From the cell containing the given text, extract its center point as (x, y) coordinate. 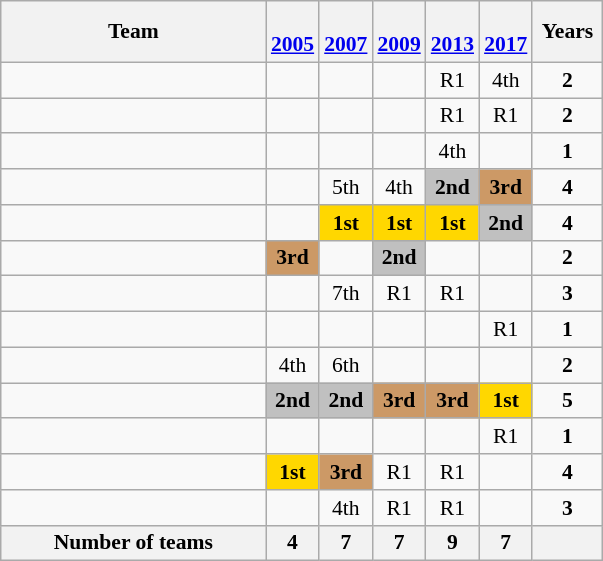
Number of teams (134, 543)
2005 (292, 32)
5th (346, 187)
7th (346, 294)
2017 (506, 32)
2007 (346, 32)
2013 (452, 32)
5 (567, 401)
6th (346, 365)
Years (567, 32)
2009 (398, 32)
Team (134, 32)
9 (452, 543)
